Identify which cell holds the provided text, then report its (X, Y) central coordinate. 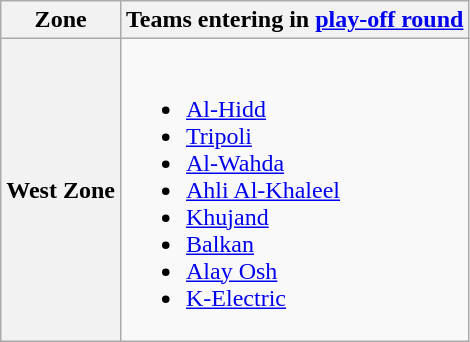
Teams entering in play-off round (294, 20)
West Zone (61, 190)
Al-Hidd Tripoli Al-Wahda Ahli Al-Khaleel Khujand Balkan Alay Osh K-Electric (294, 190)
Zone (61, 20)
